Extract the (X, Y) coordinate from the center of the cell holding the provided text.  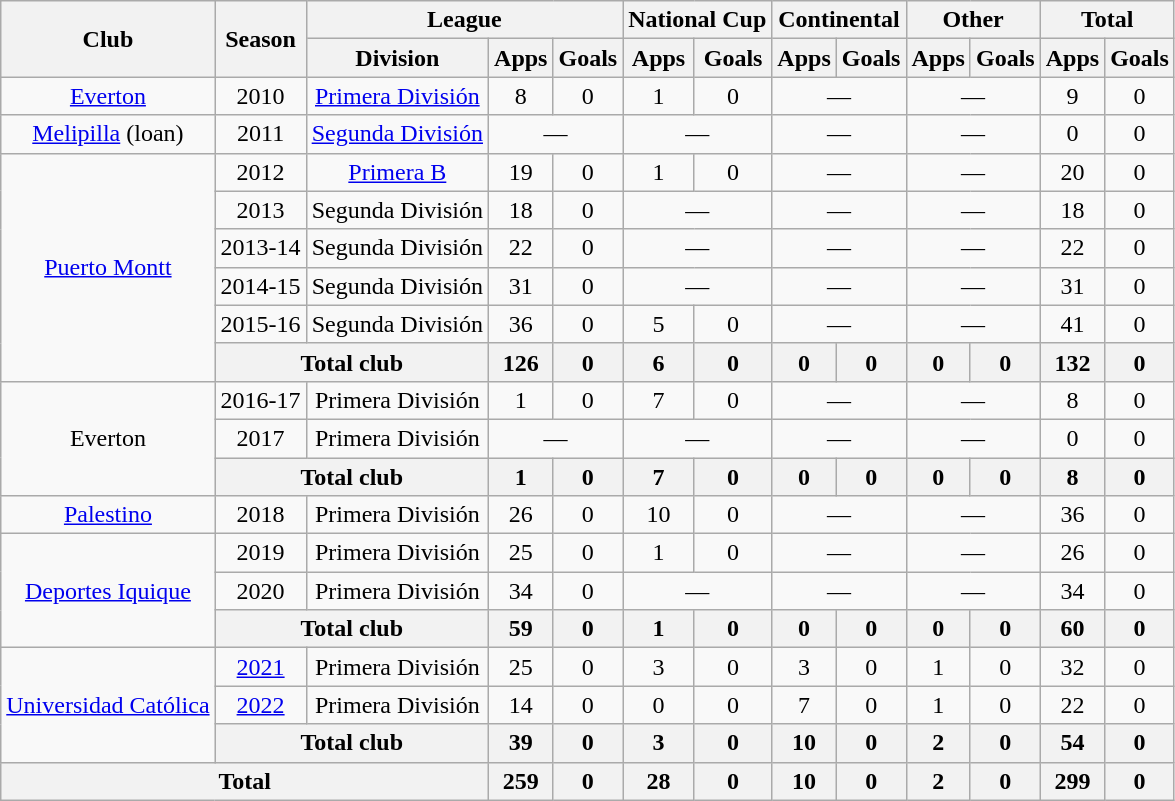
6 (659, 362)
Deportes Iquique (108, 591)
2022 (260, 705)
2021 (260, 667)
259 (521, 781)
2017 (260, 438)
19 (521, 172)
59 (521, 629)
Palestino (108, 515)
2010 (260, 96)
2015-16 (260, 324)
2013-14 (260, 248)
National Cup (698, 20)
20 (1072, 172)
2019 (260, 553)
2013 (260, 210)
2012 (260, 172)
Melipilla (loan) (108, 134)
2016-17 (260, 400)
Universidad Católica (108, 705)
2020 (260, 591)
299 (1072, 781)
Club (108, 39)
28 (659, 781)
32 (1072, 667)
9 (1072, 96)
132 (1072, 362)
5 (659, 324)
41 (1072, 324)
Primera B (397, 172)
Season (260, 39)
60 (1072, 629)
54 (1072, 743)
39 (521, 743)
Puerto Montt (108, 267)
126 (521, 362)
Continental (839, 20)
Division (397, 58)
Other (973, 20)
2011 (260, 134)
14 (521, 705)
2018 (260, 515)
2014-15 (260, 286)
League (464, 20)
